Pinpoint the cell where the given text exists, returning its (x, y) midpoint coordinate. 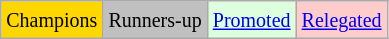
Champions (52, 20)
Runners-up (155, 20)
Promoted (252, 20)
Relegated (342, 20)
